Extract the [x, y] coordinate from the center of the cell holding the provided text.  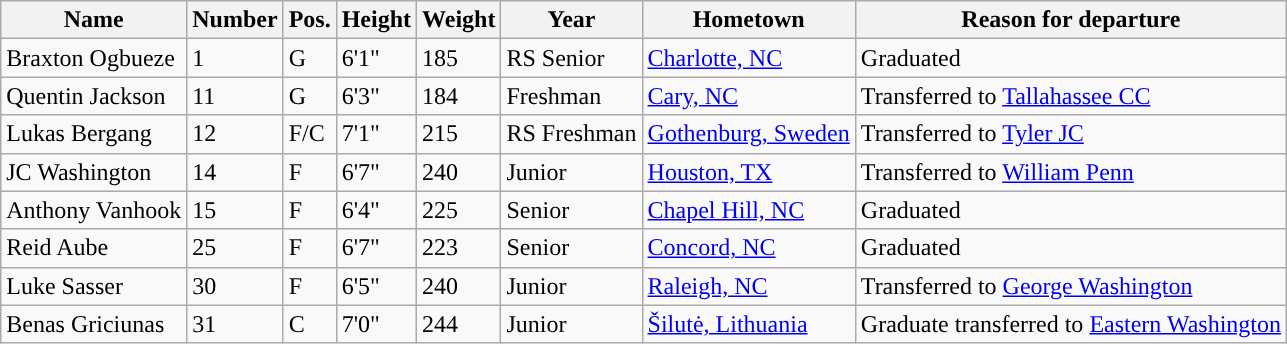
Braxton Ogbueze [94, 58]
Chapel Hill, NC [748, 210]
244 [459, 324]
Benas Griciunas [94, 324]
Anthony Vanhook [94, 210]
Pos. [310, 20]
Transferred to Tyler JC [1070, 134]
30 [235, 286]
6'1" [376, 58]
Reason for departure [1070, 20]
C [310, 324]
184 [459, 96]
Height [376, 20]
Transferred to George Washington [1070, 286]
Concord, NC [748, 248]
Reid Aube [94, 248]
Graduate transferred to Eastern Washington [1070, 324]
RS Senior [572, 58]
JC Washington [94, 172]
Lukas Bergang [94, 134]
Luke Sasser [94, 286]
Raleigh, NC [748, 286]
223 [459, 248]
225 [459, 210]
6'5" [376, 286]
15 [235, 210]
Gothenburg, Sweden [748, 134]
14 [235, 172]
Transferred to Tallahassee CC [1070, 96]
31 [235, 324]
RS Freshman [572, 134]
Transferred to William Penn [1070, 172]
215 [459, 134]
Houston, TX [748, 172]
1 [235, 58]
F/C [310, 134]
Quentin Jackson [94, 96]
Charlotte, NC [748, 58]
Number [235, 20]
7'0" [376, 324]
11 [235, 96]
Hometown [748, 20]
Weight [459, 20]
Year [572, 20]
Šilutė, Lithuania [748, 324]
7'1" [376, 134]
6'3" [376, 96]
Cary, NC [748, 96]
12 [235, 134]
185 [459, 58]
25 [235, 248]
Freshman [572, 96]
Name [94, 20]
6'4" [376, 210]
